Return the [x, y] coordinate for the center point of the cell that contains the specified text.  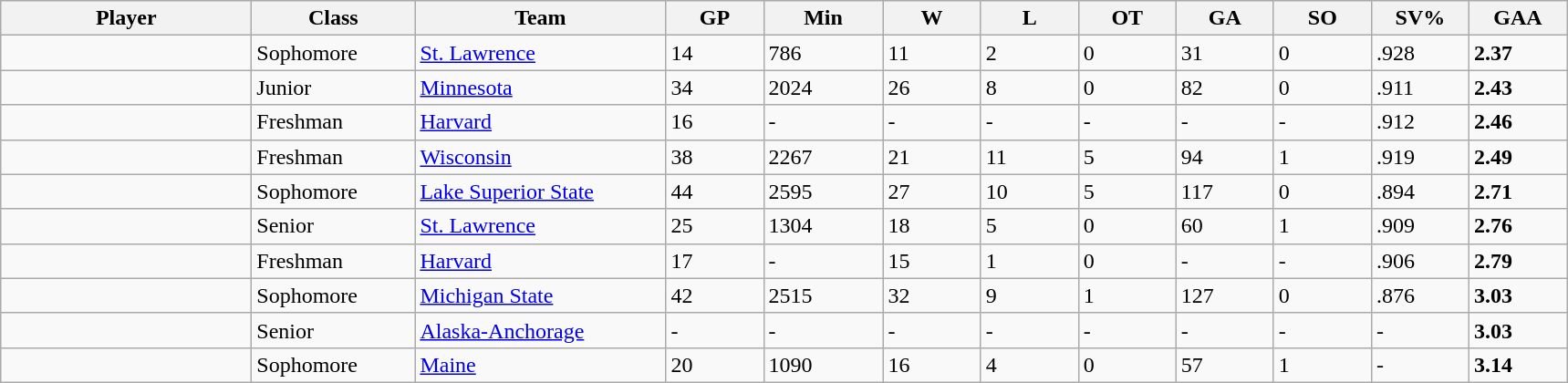
2024 [823, 88]
.912 [1419, 122]
Class [334, 18]
82 [1224, 88]
127 [1224, 295]
.894 [1419, 191]
60 [1224, 226]
GAA [1518, 18]
2.76 [1518, 226]
14 [715, 53]
1304 [823, 226]
31 [1224, 53]
20 [715, 365]
.876 [1419, 295]
.911 [1419, 88]
2515 [823, 295]
Minnesota [540, 88]
SO [1323, 18]
10 [1029, 191]
2.37 [1518, 53]
9 [1029, 295]
2.43 [1518, 88]
L [1029, 18]
2 [1029, 53]
Wisconsin [540, 157]
42 [715, 295]
OT [1127, 18]
26 [932, 88]
117 [1224, 191]
38 [715, 157]
21 [932, 157]
94 [1224, 157]
4 [1029, 365]
2595 [823, 191]
.909 [1419, 226]
GA [1224, 18]
W [932, 18]
Team [540, 18]
Michigan State [540, 295]
3.14 [1518, 365]
8 [1029, 88]
Junior [334, 88]
57 [1224, 365]
786 [823, 53]
Maine [540, 365]
34 [715, 88]
Min [823, 18]
25 [715, 226]
2.46 [1518, 122]
GP [715, 18]
27 [932, 191]
15 [932, 261]
2.79 [1518, 261]
2.49 [1518, 157]
Lake Superior State [540, 191]
.906 [1419, 261]
32 [932, 295]
44 [715, 191]
2267 [823, 157]
Alaska-Anchorage [540, 330]
2.71 [1518, 191]
SV% [1419, 18]
Player [126, 18]
.919 [1419, 157]
.928 [1419, 53]
17 [715, 261]
18 [932, 226]
1090 [823, 365]
